Extract the [X, Y] coordinate from the center of the cell holding the provided text.  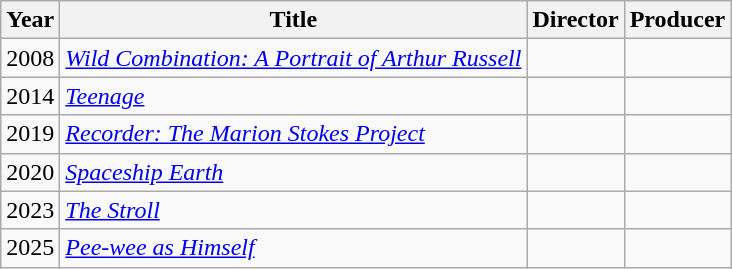
Director [576, 20]
Wild Combination: A Portrait of Arthur Russell [294, 58]
Producer [678, 20]
2008 [30, 58]
2023 [30, 210]
2025 [30, 248]
Pee-wee as Himself [294, 248]
2019 [30, 134]
2014 [30, 96]
Recorder: The Marion Stokes Project [294, 134]
The Stroll [294, 210]
2020 [30, 172]
Title [294, 20]
Year [30, 20]
Spaceship Earth [294, 172]
Teenage [294, 96]
